Search for the cell housing the specified text and yield its (X, Y) center coordinate. 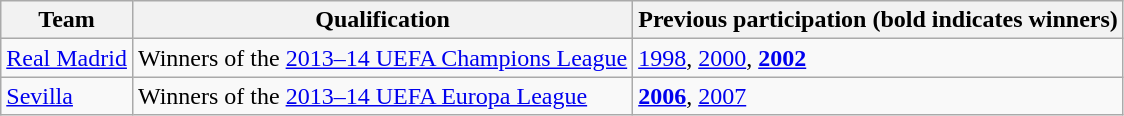
Real Madrid (67, 58)
Winners of the 2013–14 UEFA Champions League (382, 58)
Previous participation (bold indicates winners) (878, 20)
Team (67, 20)
Qualification (382, 20)
2006, 2007 (878, 96)
Winners of the 2013–14 UEFA Europa League (382, 96)
1998, 2000, 2002 (878, 58)
Sevilla (67, 96)
